Search for the cell housing the specified text and yield its (X, Y) center coordinate. 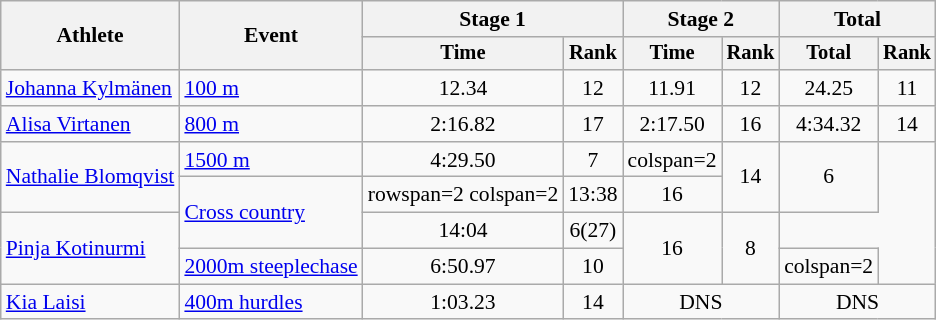
6(27) (592, 231)
24.25 (828, 88)
11.91 (672, 88)
400m hurdles (270, 302)
10 (592, 267)
rowspan=2 colspan=2 (464, 195)
Stage 1 (493, 19)
2:16.82 (464, 124)
6:50.97 (464, 267)
Athlete (90, 36)
1500 m (270, 160)
4:29.50 (464, 160)
Johanna Kylmänen (90, 88)
Nathalie Blomqvist (90, 178)
Alisa Virtanen (90, 124)
100 m (270, 88)
17 (592, 124)
4:34.32 (828, 124)
12.34 (464, 88)
Event (270, 36)
Kia Laisi (90, 302)
Cross country (270, 212)
2:17.50 (672, 124)
8 (751, 248)
2000m steeplechase (270, 267)
13:38 (592, 195)
6 (828, 178)
14:04 (464, 231)
Pinja Kotinurmi (90, 248)
1:03.23 (464, 302)
11 (907, 88)
Stage 2 (702, 19)
7 (592, 160)
800 m (270, 124)
